For the text-containing cell, return its midpoint in [x, y] coordinate format. 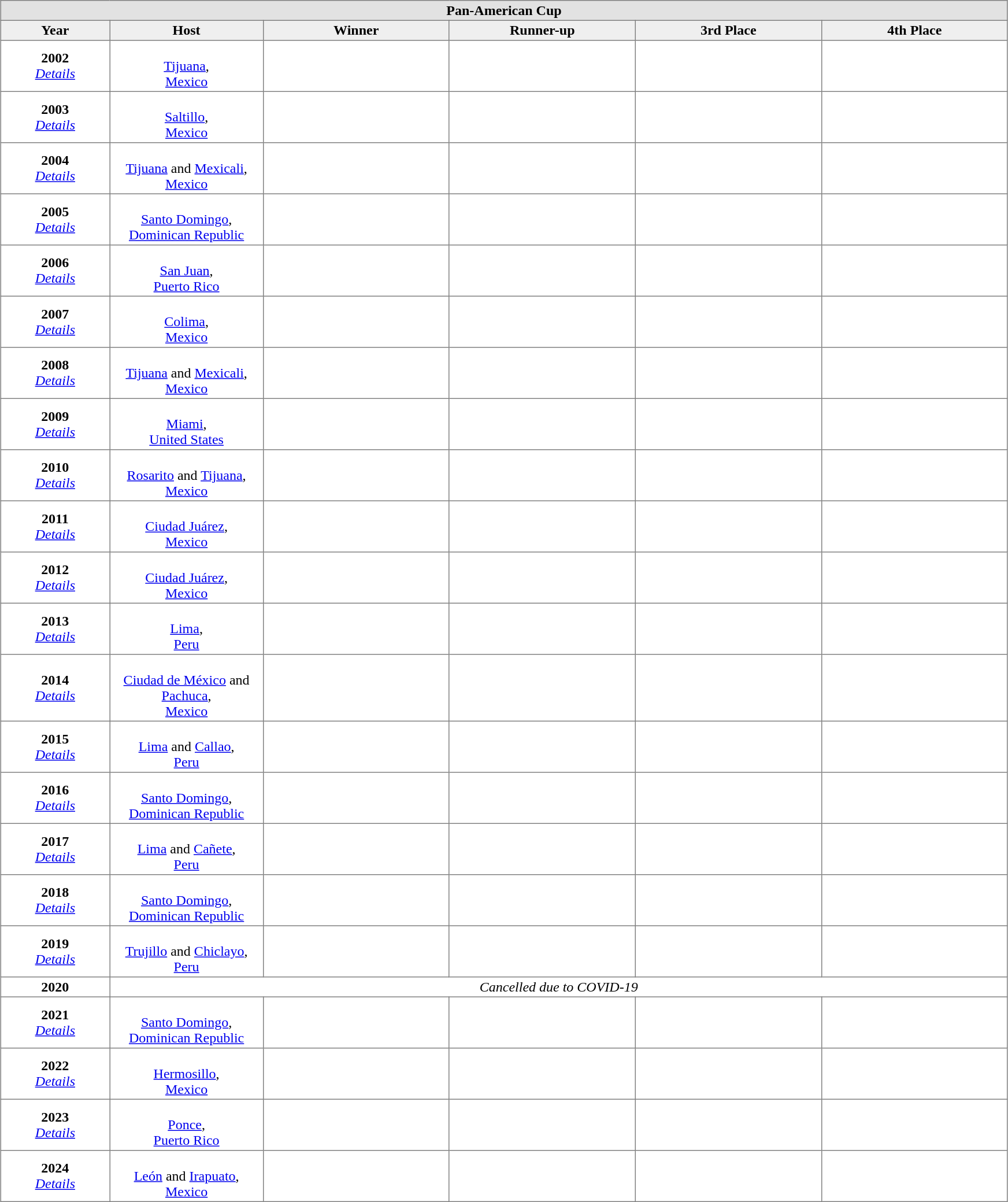
Winner [356, 30]
2018Details [55, 900]
2004Details [55, 168]
2006Details [55, 271]
2020 [55, 987]
Trujillo and Chiclayo, Peru [186, 951]
Miami, United States [186, 424]
2021Details [55, 1022]
2022Details [55, 1074]
4th Place [914, 30]
León and Irapuato,Mexico [186, 1176]
2014Details [55, 688]
Cancelled due to COVID-19 [558, 987]
2008Details [55, 373]
Runner-up [542, 30]
Tijuana, Mexico [186, 66]
Colima, Mexico [186, 321]
2017Details [55, 849]
2012Details [55, 578]
Year [55, 30]
San Juan, Puerto Rico [186, 271]
2013Details [55, 628]
Ponce,Puerto Rico [186, 1125]
Pan-American Cup [504, 10]
Lima and Cañete, Peru [186, 849]
Hermosillo,Mexico [186, 1074]
2015Details [55, 746]
2007Details [55, 321]
2010Details [55, 475]
2024Details [55, 1176]
2009Details [55, 424]
2005Details [55, 219]
2023Details [55, 1125]
2003Details [55, 117]
Rosarito and Tijuana, Mexico [186, 475]
3rd Place [728, 30]
2002Details [55, 66]
Lima and Callao, Peru [186, 746]
2016Details [55, 798]
2019Details [55, 951]
Saltillo, Mexico [186, 117]
Ciudad de México and Pachuca, Mexico [186, 688]
Host [186, 30]
2011Details [55, 526]
Lima, Peru [186, 628]
